Locate the cell with the specified text and output its (x, y) center coordinate. 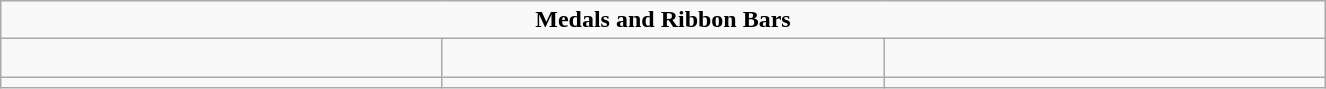
Medals and Ribbon Bars (663, 20)
